Search for the cell housing the specified text and yield its [X, Y] center coordinate. 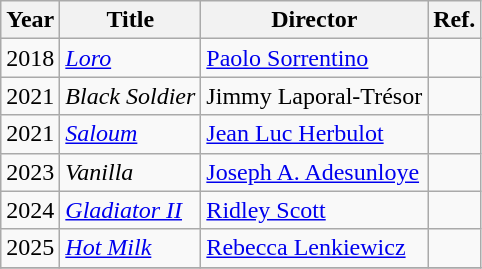
Vanilla [130, 172]
Gladiator II [130, 210]
Black Soldier [130, 96]
Ridley Scott [314, 210]
Year [30, 20]
Jean Luc Herbulot [314, 134]
Rebecca Lenkiewicz [314, 248]
2025 [30, 248]
Jimmy Laporal-Trésor [314, 96]
2024 [30, 210]
Director [314, 20]
Saloum [130, 134]
Hot Milk [130, 248]
Loro [130, 58]
2018 [30, 58]
Joseph A. Adesunloye [314, 172]
2023 [30, 172]
Paolo Sorrentino [314, 58]
Title [130, 20]
Ref. [454, 20]
